Return [X, Y] of the center of cell containing provided text 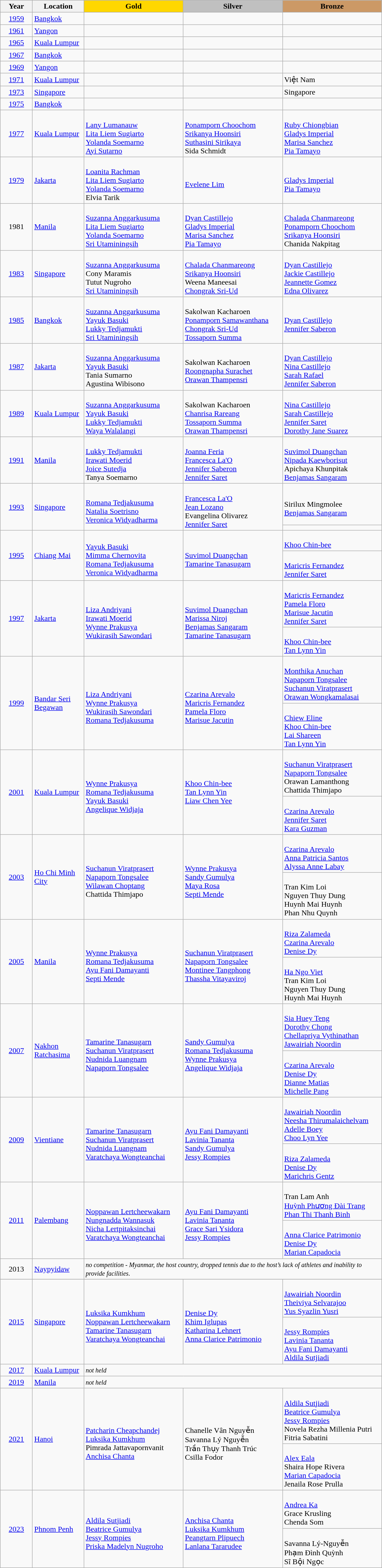
2011 [17, 1220]
Liza AndriyaniIrawati MoeridWynne Prakusya Wukirasih Sawondari [133, 618]
Ayu Fani Damayanti Lavinia Tananta Grace Sari Ysidora Jessy Rompies [233, 1220]
1961 [17, 31]
Chanelle Vân NguyễnSavanna Lý NguyễnTrần Thụy Thanh TrúcCsilla Fodor [233, 1439]
Ponamporn Choochom Srikanya Hoonsiri Suthasini Sirikaya Sida Schmidt [233, 134]
Sakolwan Kacharoen Ponamporn Samawanthana Chongrak Sri-Ud Tossaporn Summa [233, 320]
Evelene Lim [233, 180]
Riza Zalameda Czarina Arevalo Denise Dy [332, 938]
1975 [17, 104]
Sakolwan Kacharoen Roongnapha Surachet Orawan Thampensri [233, 367]
Anna Clarice Patrimonio Denise Dy Marian Capadocia [332, 1240]
Sakolwan Kacharoen Chanrisa Rareang Tossaporn Summa Orawan Thampensri [233, 413]
Tamarine Tanasugarn Suchanun Viratprasert Nudnida Luangnam Napaporn Tongsalee [133, 1050]
Czarina Arevalo Denise Dy Dianne Matias Michelle Pang [332, 1074]
Chalada Chanmareong Ponamporn Choochom Srikanya Hoonsiri Chanida Nakpitag [332, 227]
Ruby Chiongbian Gladys Imperial Marisa Sanchez Pia Tamayo [332, 134]
Suvimol Duangchan Nipada KaewborisutApichaya KhunpitakBenjamas Sangaram [332, 460]
Tamarine Tanasugarn Suchanun Viratprasert Nudnida Luangnam Varatchaya Wongteanchai [133, 1139]
2001 [17, 792]
2019 [17, 1382]
Francesca La'OJean Lozano Evangelina OlivarezJennifer Saret [233, 507]
1979 [17, 180]
Khoo Chin-bee Tan Lynn Yin Liaw Chen Yee [233, 792]
Gold [133, 6]
2003 [17, 877]
1969 [17, 67]
Tran Lam Anh Huỳnh Phương Đài Trang Phan Thi Thanh Binh [332, 1201]
Lany Lumanauw Lita Liem Sugiarto Yolanda Soemarno Ayi Sutarno [133, 134]
Bronze [332, 6]
1997 [17, 618]
2015 [17, 1321]
Suvimol DuangchanMarissa Niroj Benjamas SangaramTamarine Tanasugarn [233, 618]
Wynne Prakusya Sandy Gumulya Maya Rosa Septi Mende [233, 877]
Patcharin CheapchandejLuksika KumkhumPimrada JattavapornvanitAnchisa Chanta [133, 1439]
1995 [17, 555]
2013 [17, 1269]
Suzanna Anggarkusuma Lita Liem Sugiarto Yolanda Soemarno Sri Utaminingsih [133, 227]
Lukky Tedjamukti Irawati MoeridJoice SutedjaTanya Soemarno [133, 460]
Suzanna Anggarkusuma Yayuk Basuki Tania Sumarno Agustina Wibisono [133, 367]
Suzanna Anggarkusuma Cony Maramis Tutut Nugroho Sri Utaminingsih [133, 273]
Jawairiah Noordin Neesha Thirumalaichelvam Adelle Boey Choo Lyn Yee [332, 1120]
1991 [17, 460]
Tran Kim Loi Nguyen Thuy Dung Huynh Mai Huynh Phan Nhu Quynh [332, 896]
Aldila SutjiadiBeatrice GumulyaJessy RompiesPriska Madelyn Nugroho [133, 1529]
1981 [17, 227]
Loanita Rachman Lita Liem Sugiarto Yolanda Soemarno Elvia Tarik [133, 180]
Maricris Fernandez Pamela Floro Marisue Jacutin Jennifer Saret [332, 603]
Silver [233, 6]
Czarina Arevalo Jennifer Saret Kara Guzman [332, 815]
1965 [17, 43]
Jawairiah Noordin Theiviya Selvarajoo Yus Syazlin Yusri [332, 1298]
Naypyidaw [58, 1269]
Savanna Lý-NguyễnPhạm Đình QuỳnhSĩ Bội Ngọc [332, 1548]
2017 [17, 1370]
Ho Chi Minh City [58, 877]
Suchanun Viratprasert Napaporn Tongsalee Wilawan Choptang Chattida Thimjapo [133, 877]
Sirilux MingmoleeBenjamas Sangaram [332, 504]
Czarina Arevalo Maricris Fernandez Pamela Floro Marisue Jacutin [233, 703]
1971 [17, 80]
Anchisa ChantaLuksika KumkhumPeangtarn PlipuechLanlana Tararudee [233, 1529]
Palembang [58, 1220]
Dyan Castillejo Jennifer Saberon [332, 320]
Ha Ngo Viet Tran Kim Loi Nguyen Thuy Dung Huynh Mai Huynh [332, 980]
Phnom Penh [58, 1529]
Andrea KaGrace KruslingChenda Som [332, 1509]
Suchanun Viratprasert Napaporn Tongsalee Orawan Lamanthong Chattida Thimjapo [332, 773]
2009 [17, 1139]
Jessy Rompies Lavinia Tananta Ayu Fani Damayanti Aldila Sutjiadi [332, 1341]
Monthika Anuchan Napaporn Tongsalee Suchanun Viratprasert Orawan Wongkamalasai [332, 680]
1977 [17, 134]
Vientiane [58, 1139]
1985 [17, 320]
Suzanna Anggarkusuma Yayuk Basuki Lukky Tedjamukti Waya Walalangi [133, 413]
1999 [17, 703]
1959 [17, 19]
Việt Nam [332, 80]
Chalada Chanmareong Srikanya Hoonsiri Weena Maneesai Chongrak Sri-Ud [233, 273]
2007 [17, 1050]
Yayuk BasukiMimma Chernovita Romana TedjakusumaVeronica Widyadharma [133, 555]
Suchanun Viratprasert Napaporn Tongsalee Montinee Tangphong Thassha Vitayaviroj [233, 962]
Sandy Gumulya Romana Tedjakusuma Wynne Prakusya Angelique Widjaja [233, 1050]
2023 [17, 1529]
Luksika Kumkhum Noppawan Lertcheewakarn Tamarine Tanasugarn Varatchaya Wongteanchai [133, 1321]
Riza Zalameda Denise Dy Marichris Gentz [332, 1163]
Ayu Fani Damayanti Lavinia Tananta Sandy Gumulya Jessy Rompies [233, 1139]
Location [58, 6]
Czarina Arevalo Anna Patricia Santos Alyssa Anne Labay [332, 854]
Suzanna Anggarkusuma Yayuk Basuki Lukky Tedjamukti Sri Utaminingsih [133, 320]
Liza AndriyaniWynne Prakusya Wukirasih SawondariRomana Tedjakusuma [133, 703]
Hanoi [58, 1439]
2021 [17, 1439]
Joanna Feria Francesca La'O Jennifer SaberonJennifer Saret [233, 460]
Alex EalaShaira Hope RiveraMarian CapadociaJenaila Rose Prulla [332, 1467]
1993 [17, 507]
no competition - Myanmar, the host country, dropped tennis due to the host’s lack of athletes and inability to provide facilities. [233, 1269]
Chiew Eline Khoo Chin-bee Lai Shareen Tan Lynn Yin [332, 726]
Gladys Imperial Pia Tamayo [332, 180]
Dyan Castillejo Jackie Castillejo Jeannette Gomez Edna Olivarez [332, 273]
1983 [17, 273]
Sia Huey Teng Dorothy Chong Chellapriya Vythinathan Jawairiah Noordin [332, 1027]
1973 [17, 92]
Nakhon Ratchasima [58, 1050]
Suvimol DuangchanTamarine Tanasugarn [233, 555]
Aldila SutjiadiBeatrice GumulyaJessy RompiesNovela Rezha Millenia PutriFitria Sabatini [332, 1416]
Noppawan Lertcheewakarn Nungnadda Wannasuk Nicha Lertpitaksinchai Varatchaya Wongteanchai [133, 1220]
Dyan Castillejo Gladys Imperial Marisa Sanchez Pia Tamayo [233, 227]
Wynne Prakusya Romana Tedjakusuma Ayu Fani Damayanti Septi Mende [133, 962]
1967 [17, 55]
Wynne Prakusya Romana Tedjakusuma Yayuk Basuki Angelique Widjaja [133, 792]
Khoo Chin-bee [332, 541]
2005 [17, 962]
Bandar Seri Begawan [58, 703]
Denise Dy Khim Iglupas Katharina Lehnert Anna Clarice Patrimonio [233, 1321]
Khoo Chin-beeTan Lynn Yin [332, 642]
1987 [17, 367]
Maricris FernandezJennifer Saret [332, 565]
Year [17, 6]
1989 [17, 413]
Chiang Mai [58, 555]
Nina Castillejo Sarah Castillejo Jennifer Saret Dorothy Jane Suarez [332, 413]
Dyan Castillejo Nina Castillejo Sarah Rafael Jennifer Saberon [332, 367]
Romana Tedjakusuma Natalia SoetrisnoVeronica Widyadharma [133, 507]
